Provide the (x, y) coordinate of the cell's center where the given text is located.  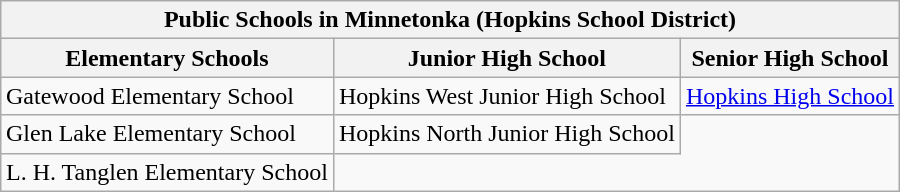
Hopkins High School (790, 96)
Elementary Schools (166, 58)
Junior High School (506, 58)
Glen Lake Elementary School (166, 134)
Hopkins North Junior High School (506, 134)
Hopkins West Junior High School (506, 96)
Gatewood Elementary School (166, 96)
Senior High School (790, 58)
L. H. Tanglen Elementary School (166, 172)
Public Schools in Minnetonka (Hopkins School District) (450, 20)
